For the text-containing cell, return its midpoint in [x, y] coordinate format. 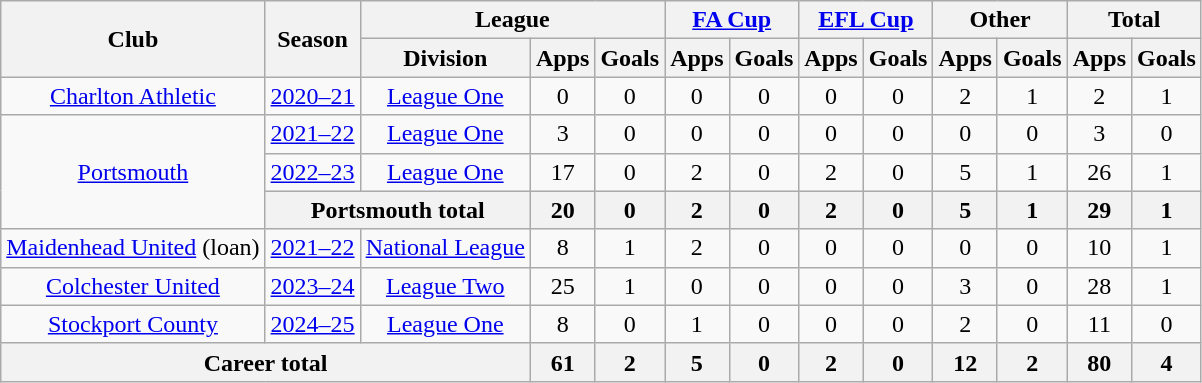
2020–21 [312, 96]
Portsmouth total [398, 210]
EFL Cup [866, 20]
4 [1167, 362]
2022–23 [312, 172]
Colchester United [133, 286]
17 [562, 172]
20 [562, 210]
28 [1099, 286]
Division [445, 58]
National League [445, 248]
Other [1000, 20]
Season [312, 39]
FA Cup [732, 20]
Maidenhead United (loan) [133, 248]
25 [562, 286]
Career total [266, 362]
2024–25 [312, 324]
12 [965, 362]
Total [1134, 20]
61 [562, 362]
League Two [445, 286]
2023–24 [312, 286]
League [512, 20]
Club [133, 39]
26 [1099, 172]
Portsmouth [133, 172]
10 [1099, 248]
11 [1099, 324]
Charlton Athletic [133, 96]
29 [1099, 210]
80 [1099, 362]
Stockport County [133, 324]
